From the cell containing the given text, extract its center point as [X, Y] coordinate. 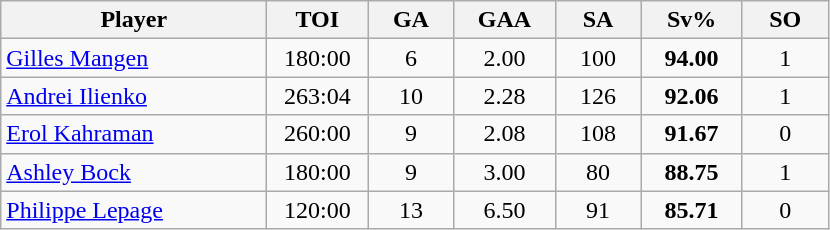
Gilles Mangen [134, 58]
Player [134, 20]
91 [598, 210]
GA [411, 20]
263:04 [318, 96]
2.08 [504, 134]
91.67 [692, 134]
Andrei Ilienko [134, 96]
SA [598, 20]
TOI [318, 20]
2.28 [504, 96]
120:00 [318, 210]
6 [411, 58]
6.50 [504, 210]
Sv% [692, 20]
2.00 [504, 58]
Erol Kahraman [134, 134]
85.71 [692, 210]
92.06 [692, 96]
108 [598, 134]
Ashley Bock [134, 172]
GAA [504, 20]
Philippe Lepage [134, 210]
100 [598, 58]
260:00 [318, 134]
3.00 [504, 172]
10 [411, 96]
94.00 [692, 58]
126 [598, 96]
SO [785, 20]
88.75 [692, 172]
80 [598, 172]
13 [411, 210]
